Search for the cell housing the specified text and yield its (X, Y) center coordinate. 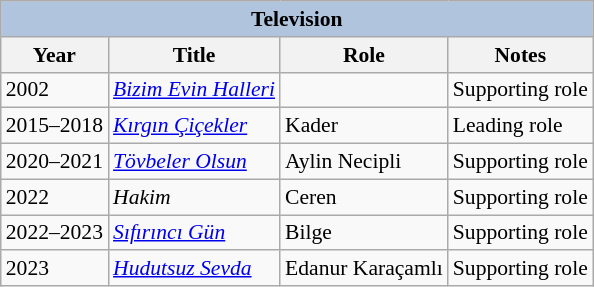
2015–2018 (54, 126)
2022–2023 (54, 233)
Hudutsuz Sevda (194, 269)
Kader (364, 126)
Hakim (194, 197)
Year (54, 55)
Tövbeler Olsun (194, 162)
Title (194, 55)
Aylin Necipli (364, 162)
Ceren (364, 197)
Role (364, 55)
Leading role (520, 126)
Kırgın Çiçekler (194, 126)
Notes (520, 55)
Bizim Evin Halleri (194, 90)
Bilge (364, 233)
2023 (54, 269)
2002 (54, 90)
2022 (54, 197)
2020–2021 (54, 162)
Television (297, 19)
Edanur Karaçamlı (364, 269)
Sıfırıncı Gün (194, 233)
